Locate the cell with the specified text and output its (x, y) center coordinate. 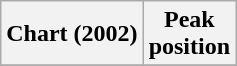
Peakposition (189, 34)
Chart (2002) (72, 34)
